Return the (x, y) coordinate for the center point of the cell that contains the specified text.  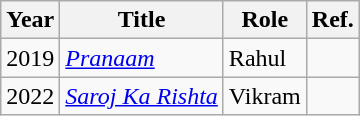
2022 (30, 96)
Role (264, 20)
Saroj Ka Rishta (142, 96)
2019 (30, 58)
Ref. (332, 20)
Vikram (264, 96)
Pranaam (142, 58)
Year (30, 20)
Title (142, 20)
Rahul (264, 58)
